Detect which cell encompasses the target text, then output its (x, y) center coordinate. 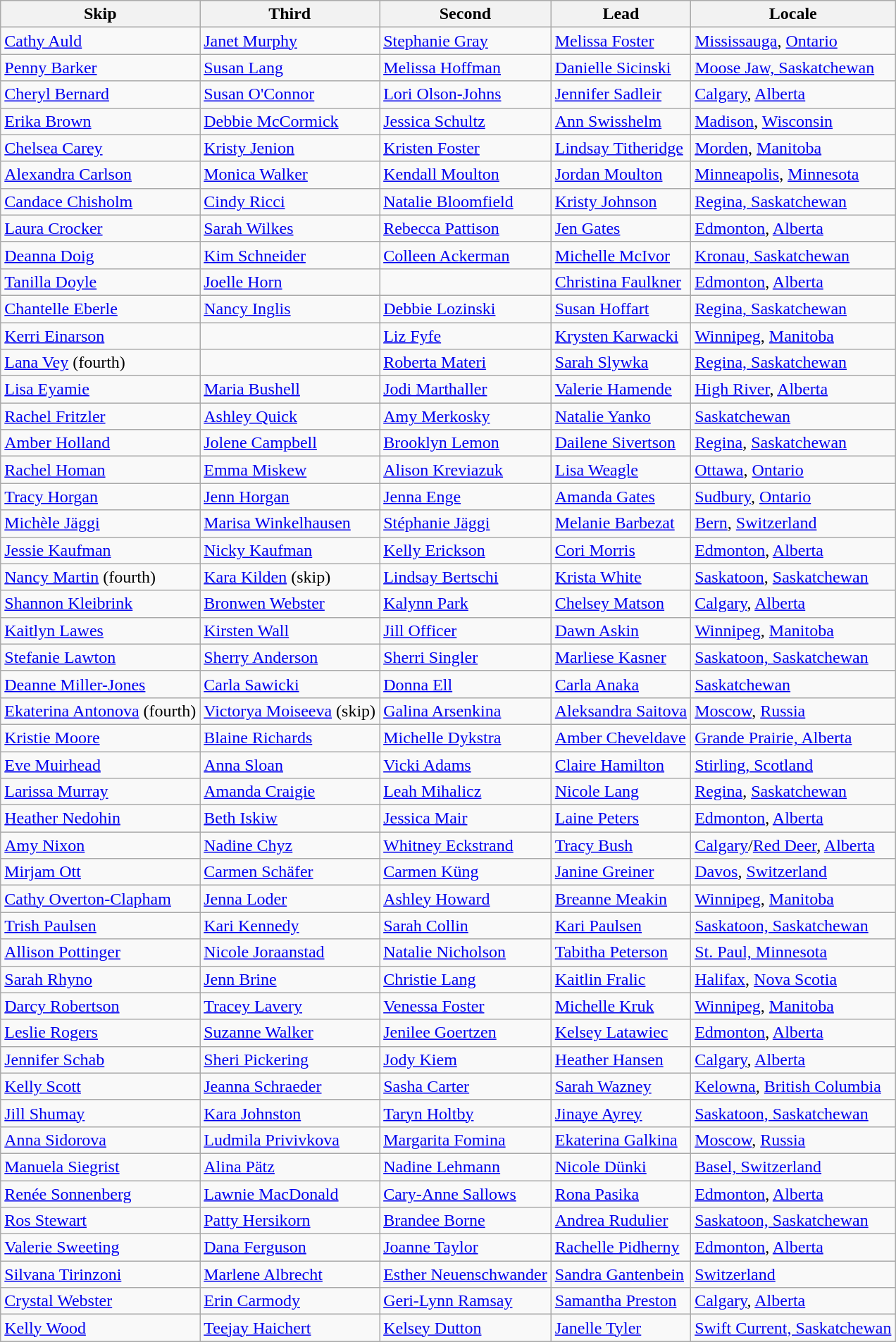
Natalie Nicholson (466, 952)
St. Paul, Minnesota (793, 952)
Monica Walker (290, 175)
Shannon Kleibrink (100, 604)
Nancy Inglis (290, 309)
Rachel Homan (100, 470)
Anna Sidorova (100, 1140)
Debbie Lozinski (466, 309)
Kelly Scott (100, 1086)
Jessica Mair (466, 819)
Susan Lang (290, 68)
Nadine Lehmann (466, 1167)
Kari Kennedy (290, 926)
Donna Ell (466, 684)
Cori Morris (621, 550)
Michelle McIvor (621, 255)
Victorya Moiseeva (skip) (290, 711)
Kim Schneider (290, 255)
Jenn Brine (290, 979)
Janelle Tyler (621, 1328)
Breanne Meakin (621, 899)
Chelsea Carey (100, 148)
Leah Mihalicz (466, 792)
Silvana Tirinzoni (100, 1274)
Halifax, Nova Scotia (793, 979)
Sandra Gantenbein (621, 1274)
Margarita Fomina (466, 1140)
Carmen Küng (466, 872)
Tracey Lavery (290, 1006)
Jennifer Sadleir (621, 94)
Susan Hoffart (621, 309)
Skip (100, 14)
Blaine Richards (290, 738)
Kari Paulsen (621, 926)
Natalie Bloomfield (466, 201)
Jody Kiem (466, 1060)
Kendall Moulton (466, 175)
Melanie Barbezat (621, 523)
Ann Swisshelm (621, 121)
Kaitlyn Lawes (100, 630)
Venessa Foster (466, 1006)
Leslie Rogers (100, 1033)
Liz Fyfe (466, 336)
Heather Nedohin (100, 819)
Chelsey Matson (621, 604)
Jennifer Schab (100, 1060)
Marisa Winkelhausen (290, 523)
Penny Barker (100, 68)
Samantha Preston (621, 1301)
Tanilla Doyle (100, 282)
Melissa Hoffman (466, 68)
Jessie Kaufman (100, 550)
Michèle Jäggi (100, 523)
Carla Anaka (621, 684)
Taryn Holtby (466, 1113)
Cathy Auld (100, 41)
Colleen Ackerman (466, 255)
Marliese Kasner (621, 657)
Krista White (621, 577)
Michelle Dykstra (466, 738)
Michelle Kruk (621, 1006)
Aleksandra Saitova (621, 711)
Lindsay Bertschi (466, 577)
Ekaterina Galkina (621, 1140)
Crystal Webster (100, 1301)
Cathy Overton-Clapham (100, 899)
Eve Muirhead (100, 764)
Second (466, 14)
Lana Vey (fourth) (100, 363)
Sheri Pickering (290, 1060)
Nancy Martin (fourth) (100, 577)
Calgary/Red Deer, Alberta (793, 845)
Chantelle Eberle (100, 309)
Amanda Craigie (290, 792)
Morden, Manitoba (793, 148)
Patty Hersikorn (290, 1221)
Amy Nixon (100, 845)
Renée Sonnenberg (100, 1194)
Alexandra Carlson (100, 175)
High River, Alberta (793, 390)
Kelly Erickson (466, 550)
Jenilee Goertzen (466, 1033)
Mirjam Ott (100, 872)
Ros Stewart (100, 1221)
Basel, Switzerland (793, 1167)
Joelle Horn (290, 282)
Kaitlin Fralic (621, 979)
Cary-Anne Sallows (466, 1194)
Bronwen Webster (290, 604)
Allison Pottinger (100, 952)
Erika Brown (100, 121)
Lisa Eyamie (100, 390)
Sarah Slywka (621, 363)
Kara Johnston (290, 1113)
Jenn Horgan (290, 497)
Tracy Bush (621, 845)
Lawnie MacDonald (290, 1194)
Sudbury, Ontario (793, 497)
Ottawa, Ontario (793, 470)
Anna Sloan (290, 764)
Heather Hansen (621, 1060)
Sarah Collin (466, 926)
Suzanne Walker (290, 1033)
Rebecca Pattison (466, 228)
Jill Officer (466, 630)
Kristen Foster (466, 148)
Ludmila Privivkova (290, 1140)
Minneapolis, Minnesota (793, 175)
Kronau, Saskatchewan (793, 255)
Larissa Murray (100, 792)
Lori Olson-Johns (466, 94)
Valerie Sweeting (100, 1248)
Madison, Wisconsin (793, 121)
Melissa Foster (621, 41)
Jodi Marthaller (466, 390)
Grande Prairie, Alberta (793, 738)
Nicole Joraanstad (290, 952)
Nadine Chyz (290, 845)
Sherri Singler (466, 657)
Ashley Quick (290, 416)
Deanne Miller-Jones (100, 684)
Janine Greiner (621, 872)
Geri-Lynn Ramsay (466, 1301)
Sarah Wazney (621, 1086)
Alison Kreviazuk (466, 470)
Ekaterina Antonova (fourth) (100, 711)
Sasha Carter (466, 1086)
Kelly Wood (100, 1328)
Emma Miskew (290, 470)
Jolene Campbell (290, 443)
Kristy Jenion (290, 148)
Jenna Loder (290, 899)
Jordan Moulton (621, 175)
Rachel Fritzler (100, 416)
Christina Faulkner (621, 282)
Trish Paulsen (100, 926)
Jeanna Schraeder (290, 1086)
Jill Shumay (100, 1113)
Deanna Doig (100, 255)
Danielle Sicinski (621, 68)
Esther Neuenschwander (466, 1274)
Ashley Howard (466, 899)
Kristy Johnson (621, 201)
Tracy Horgan (100, 497)
Kerri Einarson (100, 336)
Kelsey Latawiec (621, 1033)
Krysten Karwacki (621, 336)
Manuela Siegrist (100, 1167)
Stirling, Scotland (793, 764)
Marlene Albrecht (290, 1274)
Kelsey Dutton (466, 1328)
Debbie McCormick (290, 121)
Carla Sawicki (290, 684)
Whitney Eckstrand (466, 845)
Alina Pätz (290, 1167)
Cheryl Bernard (100, 94)
Claire Hamilton (621, 764)
Nicky Kaufman (290, 550)
Sarah Rhyno (100, 979)
Jessica Schultz (466, 121)
Jinaye Ayrey (621, 1113)
Darcy Robertson (100, 1006)
Carmen Schäfer (290, 872)
Sarah Wilkes (290, 228)
Jenna Enge (466, 497)
Amy Merkosky (466, 416)
Natalie Yanko (621, 416)
Mississauga, Ontario (793, 41)
Moose Jaw, Saskatchewan (793, 68)
Cindy Ricci (290, 201)
Dawn Askin (621, 630)
Andrea Rudulier (621, 1221)
Switzerland (793, 1274)
Laura Crocker (100, 228)
Stéphanie Jäggi (466, 523)
Erin Carmody (290, 1301)
Lead (621, 14)
Nicole Dünki (621, 1167)
Tabitha Peterson (621, 952)
Kristie Moore (100, 738)
Lindsay Titheridge (621, 148)
Susan O'Connor (290, 94)
Nicole Lang (621, 792)
Kara Kilden (skip) (290, 577)
Beth Iskiw (290, 819)
Dana Ferguson (290, 1248)
Vicki Adams (466, 764)
Roberta Materi (466, 363)
Janet Murphy (290, 41)
Dailene Sivertson (621, 443)
Amber Holland (100, 443)
Lisa Weagle (621, 470)
Amber Cheveldave (621, 738)
Stefanie Lawton (100, 657)
Kelowna, British Columbia (793, 1086)
Laine Peters (621, 819)
Rona Pasika (621, 1194)
Valerie Hamende (621, 390)
Jen Gates (621, 228)
Stephanie Gray (466, 41)
Galina Arsenkina (466, 711)
Christie Lang (466, 979)
Locale (793, 14)
Davos, Switzerland (793, 872)
Maria Bushell (290, 390)
Swift Current, Saskatchewan (793, 1328)
Joanne Taylor (466, 1248)
Brandee Borne (466, 1221)
Amanda Gates (621, 497)
Sherry Anderson (290, 657)
Kalynn Park (466, 604)
Kirsten Wall (290, 630)
Bern, Switzerland (793, 523)
Brooklyn Lemon (466, 443)
Third (290, 14)
Teejay Haichert (290, 1328)
Candace Chisholm (100, 201)
Rachelle Pidherny (621, 1248)
